Pinpoint the cell where the given text exists, returning its (x, y) midpoint coordinate. 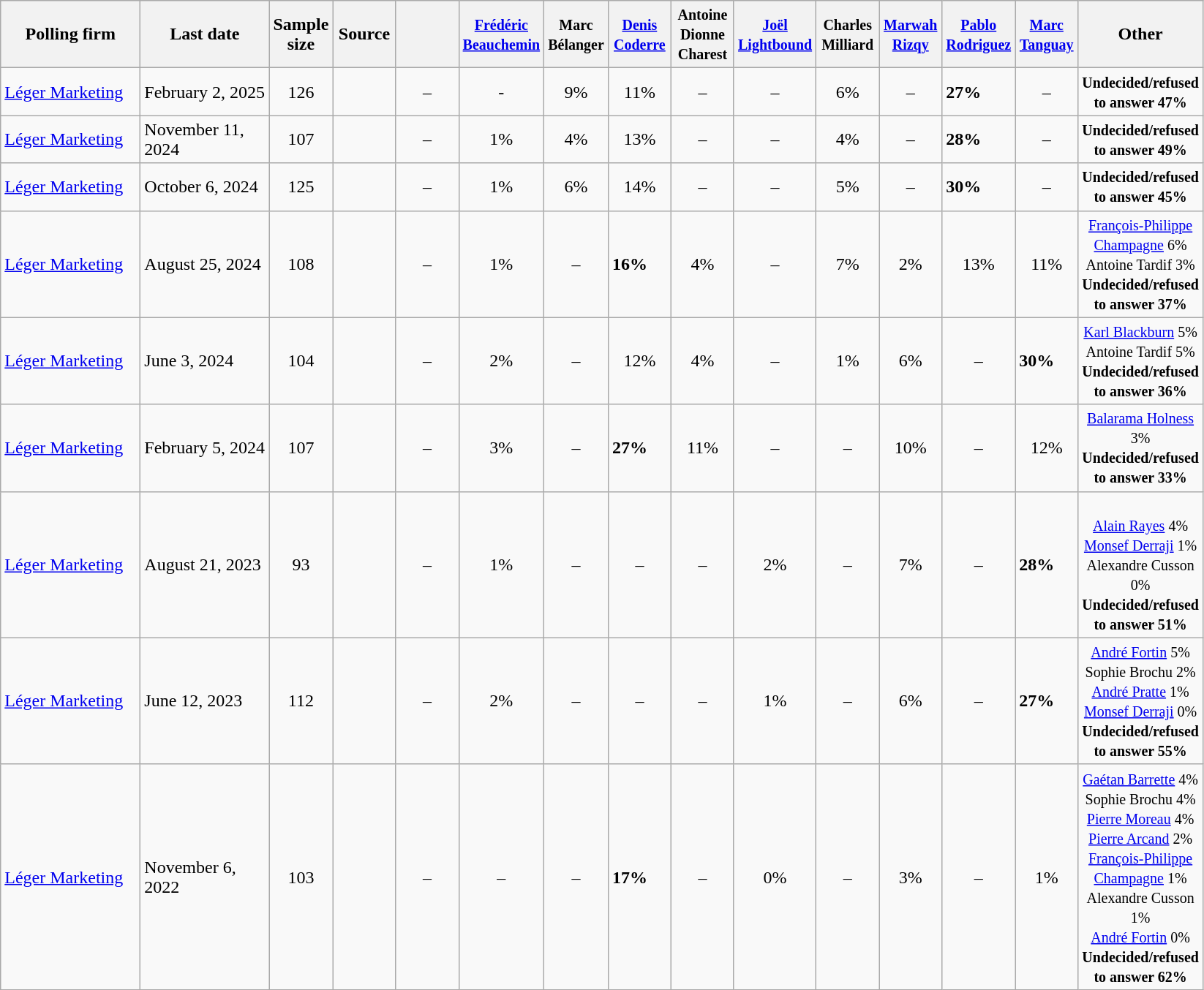
August 21, 2023 (205, 564)
MarwahRizqy (911, 34)
17% (639, 877)
JoëlLightbound (775, 34)
André Fortin 5%Sophie Brochu 2%André Pratte 1%Monsef Derraji 0%Undecided/refused to answer 55% (1141, 700)
Alain Rayes 4%Monsef Derraji 1%Alexandre Cusson 0%Undecided/refused to answer 51% (1141, 564)
- (502, 92)
October 6, 2024 (205, 187)
June 3, 2024 (205, 361)
August 25, 2024 (205, 264)
MarcTanguay (1047, 34)
Balarama Holness 3%Undecided/refused to answer 33% (1141, 447)
November 6, 2022 (205, 877)
FrédéricBeauchemin (502, 34)
0% (775, 877)
126 (301, 92)
Karl Blackburn 5%Antoine Tardif 5%Undecided/refused to answer 36% (1141, 361)
February 5, 2024 (205, 447)
François-Philippe Champagne 6%Antoine Tardif 3%Undecided/refused to answer 37% (1141, 264)
June 12, 2023 (205, 700)
125 (301, 187)
Other (1141, 34)
14% (639, 187)
108 (301, 264)
PabloRodriguez (979, 34)
Antoine Dionne Charest (702, 34)
5% (848, 187)
103 (301, 877)
9% (576, 92)
Charles Milliard (848, 34)
Polling firm (70, 34)
DenisCoderre (639, 34)
104 (301, 361)
Last date (205, 34)
Undecided/refused to answer 47% (1141, 92)
Marc Bélanger (576, 34)
Sample size (301, 34)
112 (301, 700)
February 2, 2025 (205, 92)
Undecided/refused to answer 45% (1141, 187)
November 11, 2024 (205, 139)
93 (301, 564)
10% (911, 447)
Source (364, 34)
Undecided/refused to answer 49% (1141, 139)
16% (639, 264)
